Return (x, y) of the center of cell containing provided text 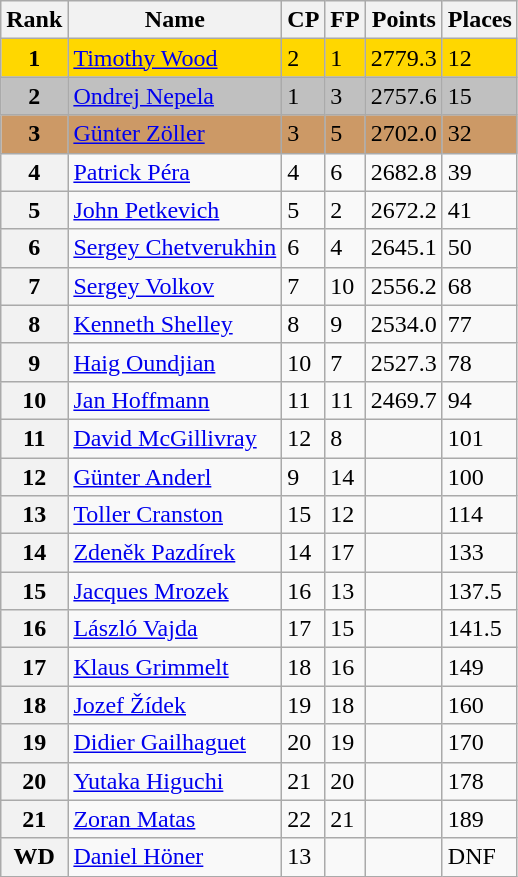
77 (480, 324)
2645.1 (404, 248)
Points (404, 20)
100 (480, 477)
41 (480, 210)
39 (480, 172)
Klaus Grimmelt (175, 667)
2702.0 (404, 134)
Patrick Péra (175, 172)
Didier Gailhaguet (175, 743)
László Vajda (175, 629)
Ondrej Nepela (175, 96)
178 (480, 781)
Places (480, 20)
Kenneth Shelley (175, 324)
50 (480, 248)
114 (480, 515)
2672.2 (404, 210)
2556.2 (404, 286)
Günter Anderl (175, 477)
78 (480, 362)
Yutaka Higuchi (175, 781)
Sergey Chetverukhin (175, 248)
2682.8 (404, 172)
Toller Cranston (175, 515)
133 (480, 553)
Sergey Volkov (175, 286)
Rank (34, 20)
Günter Zöller (175, 134)
DNF (480, 857)
2757.6 (404, 96)
149 (480, 667)
189 (480, 819)
Daniel Höner (175, 857)
Jan Hoffmann (175, 400)
Timothy Wood (175, 58)
David McGillivray (175, 438)
141.5 (480, 629)
2534.0 (404, 324)
94 (480, 400)
WD (34, 857)
Zoran Matas (175, 819)
Jozef Žídek (175, 705)
2779.3 (404, 58)
CP (304, 20)
32 (480, 134)
Jacques Mrozek (175, 591)
Zdeněk Pazdírek (175, 553)
Haig Oundjian (175, 362)
170 (480, 743)
101 (480, 438)
68 (480, 286)
22 (304, 819)
Name (175, 20)
160 (480, 705)
FP (345, 20)
2469.7 (404, 400)
137.5 (480, 591)
2527.3 (404, 362)
John Petkevich (175, 210)
